Find where the given text appears and provide that cell's center as (x, y) coordinate. 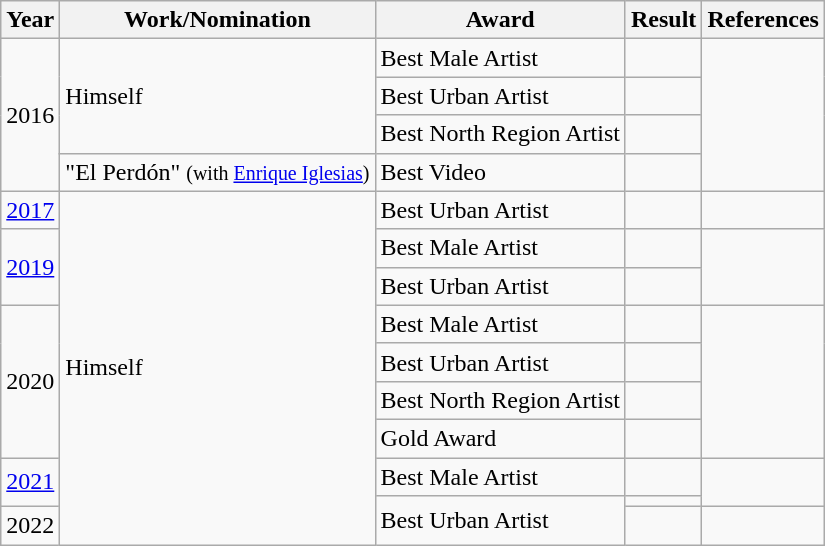
2017 (30, 210)
2020 (30, 381)
Work/Nomination (218, 20)
References (764, 20)
2021 (30, 482)
Best Video (500, 172)
2019 (30, 267)
"El Perdón" (with Enrique Iglesias) (218, 172)
Gold Award (500, 438)
Result (663, 20)
Award (500, 20)
Year (30, 20)
2016 (30, 115)
2022 (30, 526)
